Capture the cell that displays the provided text and extract its [x, y] central coordinate. 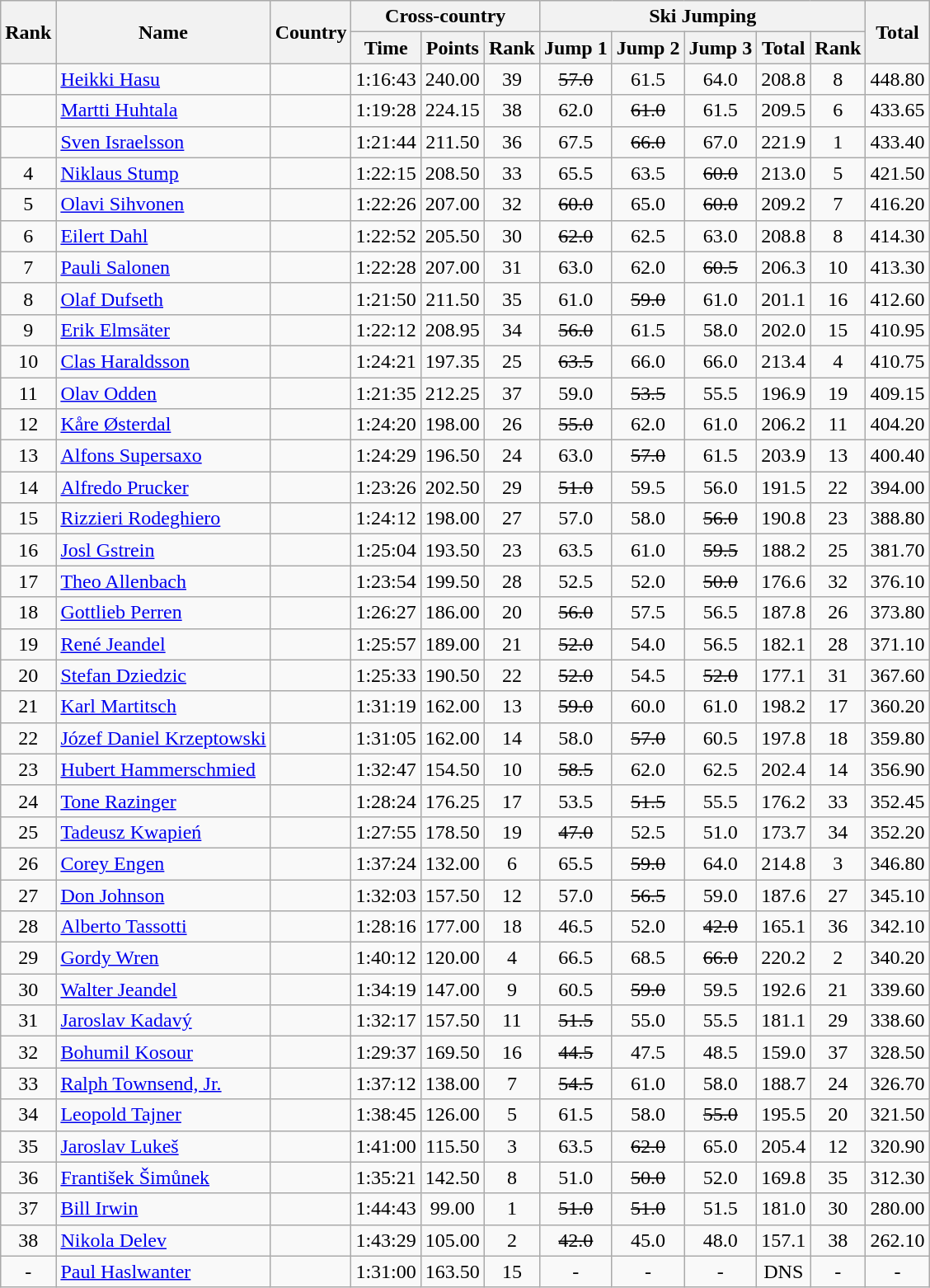
209.2 [783, 204]
328.50 [897, 1052]
373.80 [897, 613]
58.5 [575, 769]
1:22:12 [386, 330]
421.50 [897, 173]
173.7 [783, 832]
Tone Razinger [163, 801]
48.5 [721, 1052]
Alfredo Prucker [163, 487]
1:38:45 [386, 1115]
201.1 [783, 298]
178.50 [452, 832]
1:32:17 [386, 1021]
Alfons Supersaxo [163, 456]
Olavi Sihvonen [163, 204]
448.80 [897, 79]
371.10 [897, 644]
Niklaus Stump [163, 173]
Sven Israelsson [163, 142]
1:37:12 [386, 1084]
1:25:57 [386, 644]
1:44:43 [386, 1209]
1:21:35 [386, 393]
1:24:20 [386, 425]
Ski Jumping [702, 16]
176.2 [783, 801]
57.5 [648, 613]
Jump 3 [721, 48]
202.4 [783, 769]
45.0 [648, 1240]
220.2 [783, 958]
1:26:27 [386, 613]
356.90 [897, 769]
47.5 [648, 1052]
1:29:37 [386, 1052]
Karl Martitsch [163, 707]
1:24:21 [386, 361]
214.8 [783, 863]
Corey Engen [163, 863]
105.00 [452, 1240]
1:21:44 [386, 142]
154.50 [452, 769]
409.15 [897, 393]
47.0 [575, 832]
Gordy Wren [163, 958]
Points [452, 48]
1:31:19 [386, 707]
Don Johnson [163, 895]
193.50 [452, 550]
František Šimůnek [163, 1178]
177.00 [452, 927]
177.1 [783, 675]
Walter Jeandel [163, 990]
209.5 [783, 110]
1:28:24 [386, 801]
196.50 [452, 456]
1:22:52 [386, 236]
39 [511, 79]
67.0 [721, 142]
157.1 [783, 1240]
205.50 [452, 236]
197.35 [452, 361]
Eilert Dahl [163, 236]
Jaroslav Lukeš [163, 1146]
198.2 [783, 707]
1:25:33 [386, 675]
99.00 [452, 1209]
206.3 [783, 267]
Leopold Tajner [163, 1115]
Józef Daniel Krzeptowski [163, 738]
Bohumil Kosour [163, 1052]
262.10 [897, 1240]
48.0 [721, 1240]
Jump 2 [648, 48]
195.5 [783, 1115]
67.5 [575, 142]
147.00 [452, 990]
189.00 [452, 644]
1:23:26 [386, 487]
Clas Haraldsson [163, 361]
221.9 [783, 142]
339.60 [897, 990]
388.80 [897, 519]
187.8 [783, 613]
352.20 [897, 832]
340.20 [897, 958]
Hubert Hammerschmied [163, 769]
Rizzieri Rodeghiero [163, 519]
240.00 [452, 79]
346.80 [897, 863]
1:24:12 [386, 519]
196.9 [783, 393]
Paul Haslwanter [163, 1272]
1:28:16 [386, 927]
191.5 [783, 487]
1:22:28 [386, 267]
320.90 [897, 1146]
1:21:50 [386, 298]
1:16:43 [386, 79]
208.95 [452, 330]
312.30 [897, 1178]
DNS [783, 1272]
Country [311, 32]
1:31:05 [386, 738]
190.50 [452, 675]
338.60 [897, 1021]
1:23:54 [386, 581]
46.5 [575, 927]
Gottlieb Perren [163, 613]
176.25 [452, 801]
199.50 [452, 581]
Alberto Tassotti [163, 927]
Bill Irwin [163, 1209]
Theo Allenbach [163, 581]
394.00 [897, 487]
1:31:00 [386, 1272]
400.40 [897, 456]
352.45 [897, 801]
132.00 [452, 863]
Olav Odden [163, 393]
1:19:28 [386, 110]
360.20 [897, 707]
1:34:19 [386, 990]
54.0 [648, 644]
413.30 [897, 267]
138.00 [452, 1084]
66.5 [575, 958]
188.7 [783, 1084]
192.6 [783, 990]
165.1 [783, 927]
Erik Elmsäter [163, 330]
Nikola Delev [163, 1240]
Kåre Østerdal [163, 425]
212.25 [452, 393]
1:32:03 [386, 895]
433.65 [897, 110]
280.00 [897, 1209]
203.9 [783, 456]
Heikki Hasu [163, 79]
68.5 [648, 958]
Jump 1 [575, 48]
181.0 [783, 1209]
202.50 [452, 487]
381.70 [897, 550]
44.5 [575, 1052]
213.4 [783, 361]
Stefan Dziedzic [163, 675]
120.00 [452, 958]
1:43:29 [386, 1240]
410.75 [897, 361]
Cross-country [445, 16]
1:41:00 [386, 1146]
Time [386, 48]
326.70 [897, 1084]
1:27:55 [386, 832]
205.4 [783, 1146]
412.60 [897, 298]
159.0 [783, 1052]
182.1 [783, 644]
Pauli Salonen [163, 267]
416.20 [897, 204]
345.10 [897, 895]
186.00 [452, 613]
1:25:04 [386, 550]
Olaf Dufseth [163, 298]
Ralph Townsend, Jr. [163, 1084]
1:22:15 [386, 173]
433.40 [897, 142]
224.15 [452, 110]
367.60 [897, 675]
181.1 [783, 1021]
115.50 [452, 1146]
190.8 [783, 519]
Josl Gstrein [163, 550]
376.10 [897, 581]
Name [163, 32]
404.20 [897, 425]
169.50 [452, 1052]
187.6 [783, 895]
197.8 [783, 738]
1:24:29 [386, 456]
176.6 [783, 581]
342.10 [897, 927]
169.8 [783, 1178]
188.2 [783, 550]
208.50 [452, 173]
Tadeusz Kwapień [163, 832]
202.0 [783, 330]
142.50 [452, 1178]
414.30 [897, 236]
1:22:26 [386, 204]
163.50 [452, 1272]
1:40:12 [386, 958]
1:35:21 [386, 1178]
410.95 [897, 330]
126.00 [452, 1115]
321.50 [897, 1115]
Jaroslav Kadavý [163, 1021]
1:37:24 [386, 863]
213.0 [783, 173]
1:32:47 [386, 769]
206.2 [783, 425]
Martti Huhtala [163, 110]
359.80 [897, 738]
René Jeandel [163, 644]
